Extract the [X, Y] coordinate from the center of the cell holding the provided text.  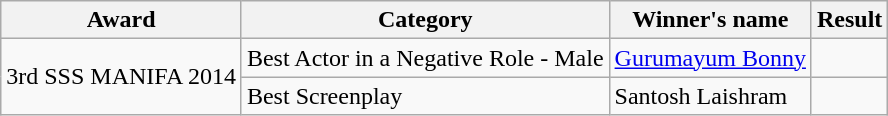
Santosh Laishram [710, 96]
Result [849, 20]
Award [122, 20]
Gurumayum Bonny [710, 58]
Best Actor in a Negative Role - Male [425, 58]
Winner's name [710, 20]
Best Screenplay [425, 96]
Category [425, 20]
3rd SSS MANIFA 2014 [122, 77]
